Extract the (x, y) coordinate from the center of the cell holding the provided text.  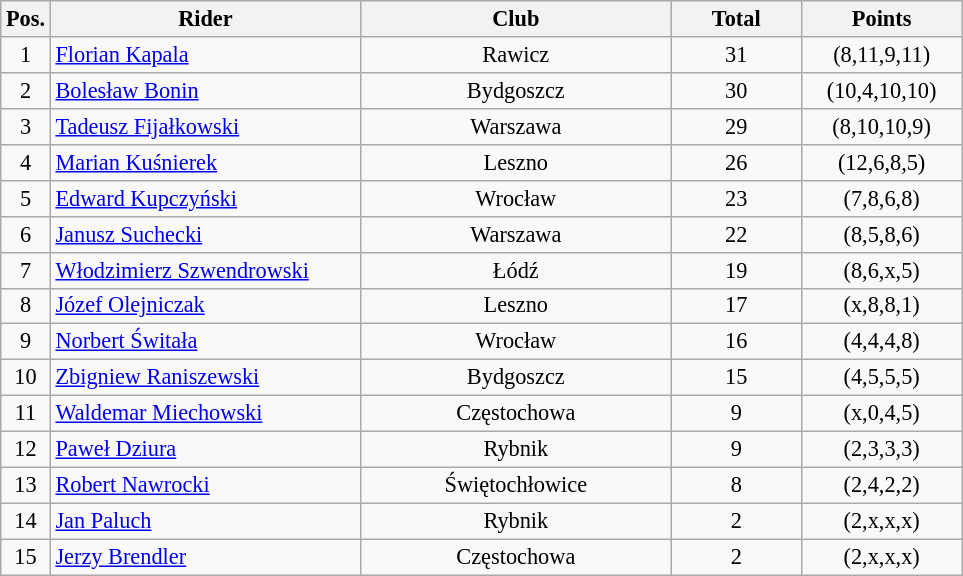
7 (26, 270)
Pos. (26, 19)
Tadeusz Fijałkowski (205, 126)
Bolesław Bonin (205, 90)
16 (736, 342)
(10,4,10,10) (881, 90)
Total (736, 19)
Waldemar Miechowski (205, 414)
Józef Olejniczak (205, 306)
17 (736, 306)
(x,8,8,1) (881, 306)
Robert Nawrocki (205, 485)
Club (516, 19)
Points (881, 19)
Łódź (516, 270)
Paweł Dziura (205, 450)
Florian Kapala (205, 55)
(7,8,6,8) (881, 198)
11 (26, 414)
Włodzimierz Szwendrowski (205, 270)
5 (26, 198)
30 (736, 90)
Świętochłowice (516, 485)
Zbigniew Raniszewski (205, 378)
(12,6,8,5) (881, 162)
(8,11,9,11) (881, 55)
1 (26, 55)
(4,5,5,5) (881, 378)
26 (736, 162)
12 (26, 450)
Rider (205, 19)
Rawicz (516, 55)
Jerzy Brendler (205, 557)
(8,6,x,5) (881, 270)
3 (26, 126)
4 (26, 162)
(2,4,2,2) (881, 485)
(4,4,4,8) (881, 342)
(8,5,8,6) (881, 234)
Marian Kuśnierek (205, 162)
22 (736, 234)
19 (736, 270)
23 (736, 198)
14 (26, 521)
(8,10,10,9) (881, 126)
(2,3,3,3) (881, 450)
13 (26, 485)
(x,0,4,5) (881, 414)
31 (736, 55)
Janusz Suchecki (205, 234)
Edward Kupczyński (205, 198)
Jan Paluch (205, 521)
Norbert Świtała (205, 342)
29 (736, 126)
10 (26, 378)
6 (26, 234)
